Search for the cell housing the specified text and yield its (x, y) center coordinate. 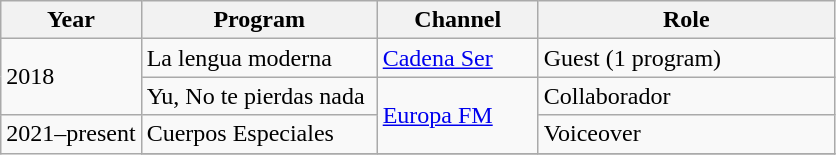
Guest (1 program) (686, 58)
Collaborador (686, 96)
2018 (71, 77)
Voiceover (686, 134)
Europa FM (458, 115)
Channel (458, 20)
Cadena Ser (458, 58)
La lengua moderna (259, 58)
2021–present (71, 134)
Role (686, 20)
Cuerpos Especiales (259, 134)
Year (71, 20)
Yu, No te pierdas nada (259, 96)
Program (259, 20)
